Identify which cell holds the provided text, then report its (x, y) central coordinate. 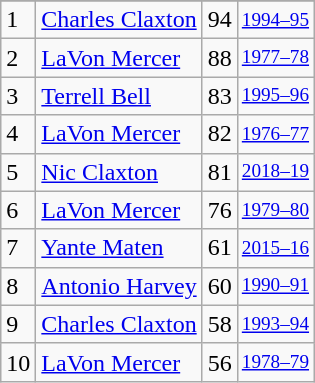
8 (18, 286)
9 (18, 324)
1 (18, 20)
5 (18, 172)
81 (220, 172)
4 (18, 134)
10 (18, 362)
1993–94 (275, 324)
6 (18, 210)
1995–96 (275, 96)
76 (220, 210)
1990–91 (275, 286)
2015–16 (275, 248)
3 (18, 96)
83 (220, 96)
2018–19 (275, 172)
Nic Claxton (119, 172)
Antonio Harvey (119, 286)
1976–77 (275, 134)
88 (220, 58)
1994–95 (275, 20)
Terrell Bell (119, 96)
82 (220, 134)
94 (220, 20)
60 (220, 286)
7 (18, 248)
56 (220, 362)
61 (220, 248)
1978–79 (275, 362)
2 (18, 58)
1977–78 (275, 58)
Yante Maten (119, 248)
58 (220, 324)
1979–80 (275, 210)
